Extract the (X, Y) coordinate from the center of the cell holding the provided text.  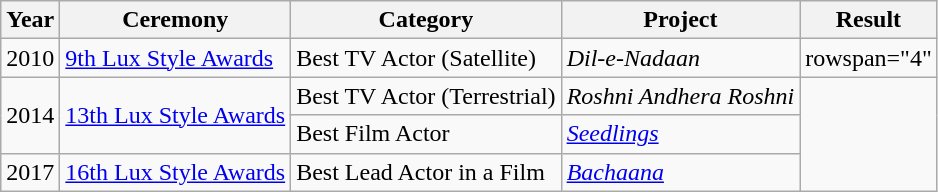
Year (30, 20)
Result (869, 20)
2010 (30, 58)
13th Lux Style Awards (176, 115)
Best TV Actor (Satellite) (426, 58)
Category (426, 20)
2014 (30, 115)
Seedlings (680, 134)
Dil-e-Nadaan (680, 58)
Bachaana (680, 172)
2017 (30, 172)
Best TV Actor (Terrestrial) (426, 96)
16th Lux Style Awards (176, 172)
Roshni Andhera Roshni (680, 96)
Project (680, 20)
Best Film Actor (426, 134)
9th Lux Style Awards (176, 58)
rowspan="4" (869, 58)
Best Lead Actor in a Film (426, 172)
Ceremony (176, 20)
